For the text-containing cell, return its midpoint in [x, y] coordinate format. 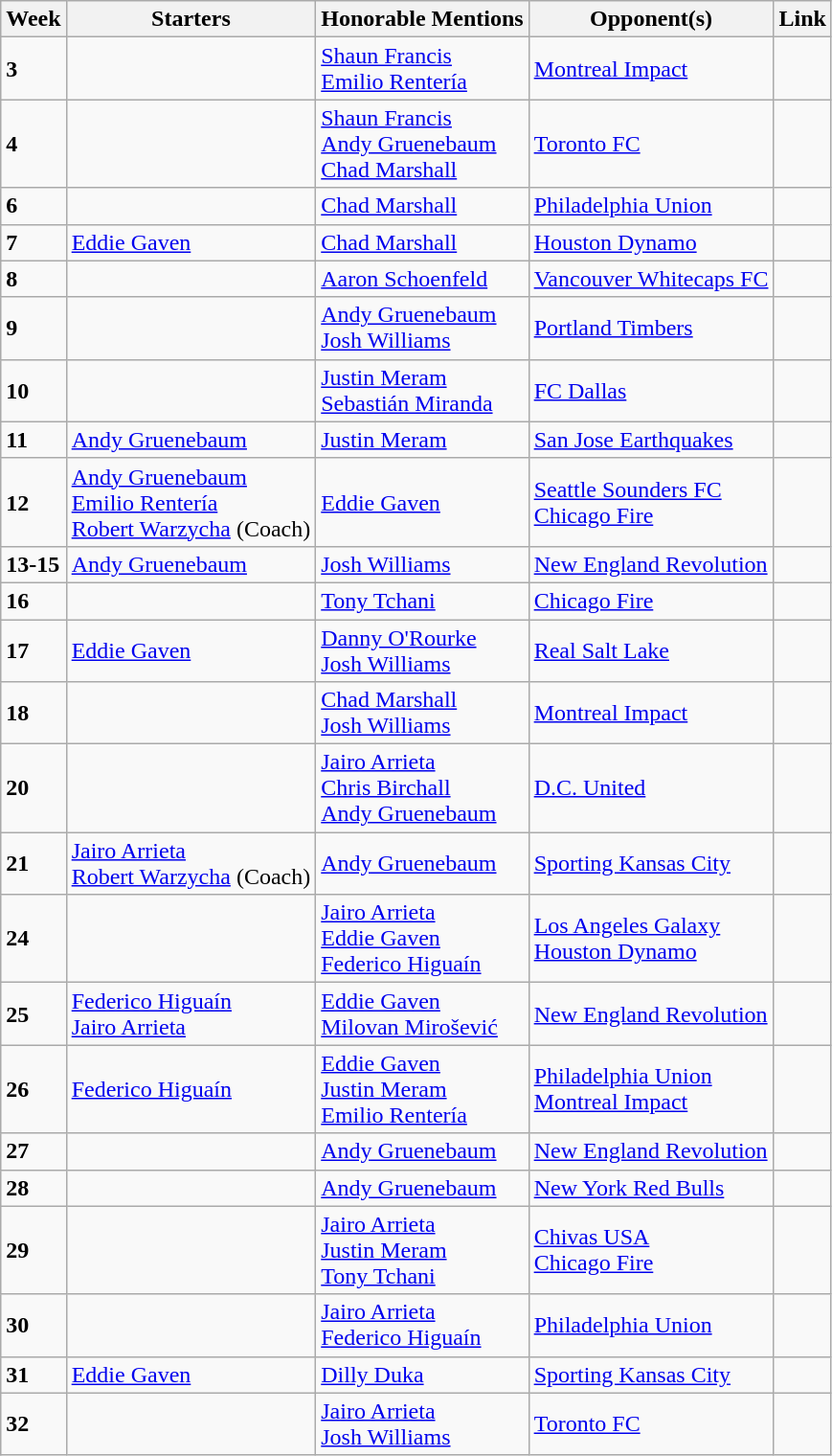
Jairo Arrieta Eddie Gaven Federico Higuaín [422, 939]
Aaron Schoenfeld [422, 279]
21 [34, 864]
Jairo Arrieta Chris Birchall Andy Gruenebaum [422, 788]
10 [34, 391]
Justin Meram Sebastián Miranda [422, 391]
Jairo Arrieta Robert Warzycha (Coach) [191, 864]
Vancouver Whitecaps FC [651, 279]
31 [34, 1375]
Tony Tchani [422, 601]
Shaun Francis Andy Gruenebaum Chad Marshall [422, 144]
Los Angeles Galaxy Houston Dynamo [651, 939]
Jairo Arrieta Justin Meram Tony Tchani [422, 1250]
32 [34, 1423]
25 [34, 1013]
Dilly Duka [422, 1375]
Week [34, 19]
29 [34, 1250]
Opponent(s) [651, 19]
Chad Marshall Josh Williams [422, 713]
16 [34, 601]
30 [34, 1326]
20 [34, 788]
9 [34, 328]
7 [34, 242]
San Jose Earthquakes [651, 440]
Federico Higuaín [191, 1089]
Seattle Sounders FCChicago Fire [651, 502]
11 [34, 440]
Chivas USA Chicago Fire [651, 1250]
Justin Meram [422, 440]
18 [34, 713]
26 [34, 1089]
Federico Higuaín Jairo Arrieta [191, 1013]
6 [34, 206]
28 [34, 1188]
New York Red Bulls [651, 1188]
Portland Timbers [651, 328]
Jairo Arrieta Josh Williams [422, 1423]
Real Salt Lake [651, 649]
Josh Williams [422, 564]
17 [34, 649]
Chicago Fire [651, 601]
Eddie Gaven Justin Meram Emilio Rentería [422, 1089]
Andy Gruenebaum Josh Williams [422, 328]
D.C. United [651, 788]
Starters [191, 19]
Eddie Gaven Milovan Mirošević [422, 1013]
3 [34, 69]
24 [34, 939]
13-15 [34, 564]
Shaun Francis Emilio Rentería [422, 69]
27 [34, 1151]
12 [34, 502]
Honorable Mentions [422, 19]
FC Dallas [651, 391]
Jairo Arrieta Federico Higuaín [422, 1326]
Houston Dynamo [651, 242]
Philadelphia Union Montreal Impact [651, 1089]
8 [34, 279]
Link [802, 19]
Andy Gruenebaum Emilio Rentería Robert Warzycha (Coach) [191, 502]
4 [34, 144]
Danny O'Rourke Josh Williams [422, 649]
